Search for the cell housing the specified text and yield its (X, Y) center coordinate. 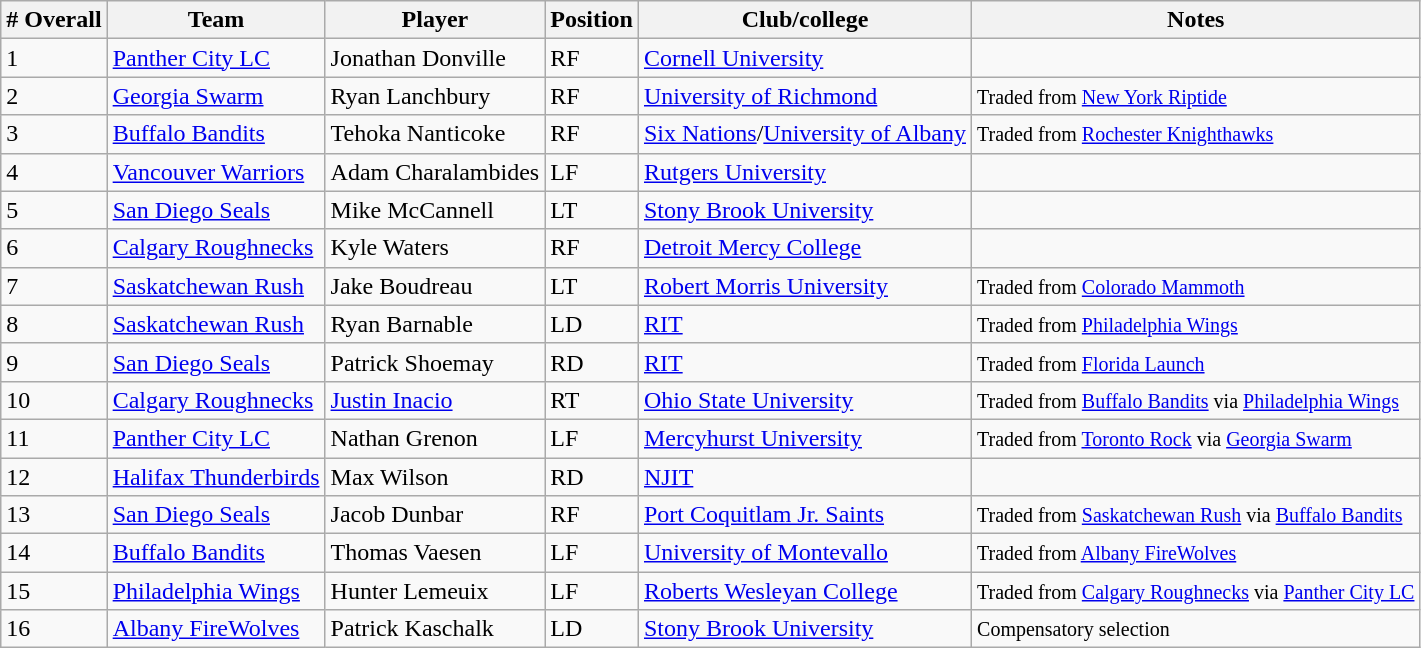
Roberts Wesleyan College (804, 591)
Traded from Saskatchewan Rush via Buffalo Bandits (1196, 515)
7 (54, 286)
Philadelphia Wings (216, 591)
15 (54, 591)
Jonathan Donville (435, 58)
Traded from Colorado Mammoth (1196, 286)
Jacob Dunbar (435, 515)
2 (54, 96)
University of Montevallo (804, 553)
Club/college (804, 20)
Six Nations/University of Albany (804, 134)
Kyle Waters (435, 248)
Patrick Kaschalk (435, 629)
University of Richmond (804, 96)
Detroit Mercy College (804, 248)
Traded from Buffalo Bandits via Philadelphia Wings (1196, 400)
Player (435, 20)
Traded from Calgary Roughnecks via Panther City LC (1196, 591)
Ohio State University (804, 400)
Tehoka Nanticoke (435, 134)
Adam Charalambides (435, 172)
Port Coquitlam Jr. Saints (804, 515)
10 (54, 400)
12 (54, 477)
Thomas Vaesen (435, 553)
Notes (1196, 20)
1 (54, 58)
Albany FireWolves (216, 629)
Mike McCannell (435, 210)
5 (54, 210)
Ryan Barnable (435, 324)
11 (54, 438)
Team (216, 20)
4 (54, 172)
Jake Boudreau (435, 286)
Georgia Swarm (216, 96)
Compensatory selection (1196, 629)
Traded from Toronto Rock via Georgia Swarm (1196, 438)
Rutgers University (804, 172)
Traded from Rochester Knighthawks (1196, 134)
9 (54, 362)
16 (54, 629)
Mercyhurst University (804, 438)
Traded from New York Riptide (1196, 96)
# Overall (54, 20)
Ryan Lanchbury (435, 96)
6 (54, 248)
Robert Morris University (804, 286)
Traded from Florida Launch (1196, 362)
Cornell University (804, 58)
Hunter Lemeuix (435, 591)
NJIT (804, 477)
Halifax Thunderbirds (216, 477)
3 (54, 134)
Nathan Grenon (435, 438)
Position (592, 20)
14 (54, 553)
Traded from Philadelphia Wings (1196, 324)
Max Wilson (435, 477)
Patrick Shoemay (435, 362)
Vancouver Warriors (216, 172)
RT (592, 400)
Traded from Albany FireWolves (1196, 553)
8 (54, 324)
Justin Inacio (435, 400)
13 (54, 515)
